Output the [X, Y] coordinate of the center of the cell containing the given text.  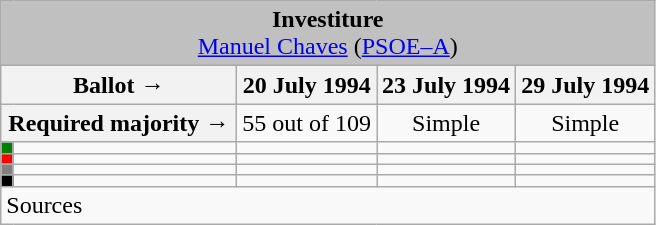
InvestitureManuel Chaves (PSOE–A) [328, 34]
Ballot → [119, 85]
Required majority → [119, 123]
29 July 1994 [586, 85]
55 out of 109 [307, 123]
20 July 1994 [307, 85]
Sources [328, 205]
23 July 1994 [446, 85]
